Pinpoint the cell where the given text exists, returning its [X, Y] midpoint coordinate. 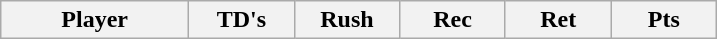
Rush [347, 20]
Ret [558, 20]
Player [95, 20]
Rec [453, 20]
TD's [242, 20]
Pts [664, 20]
